Return [x, y] of the center of cell containing provided text 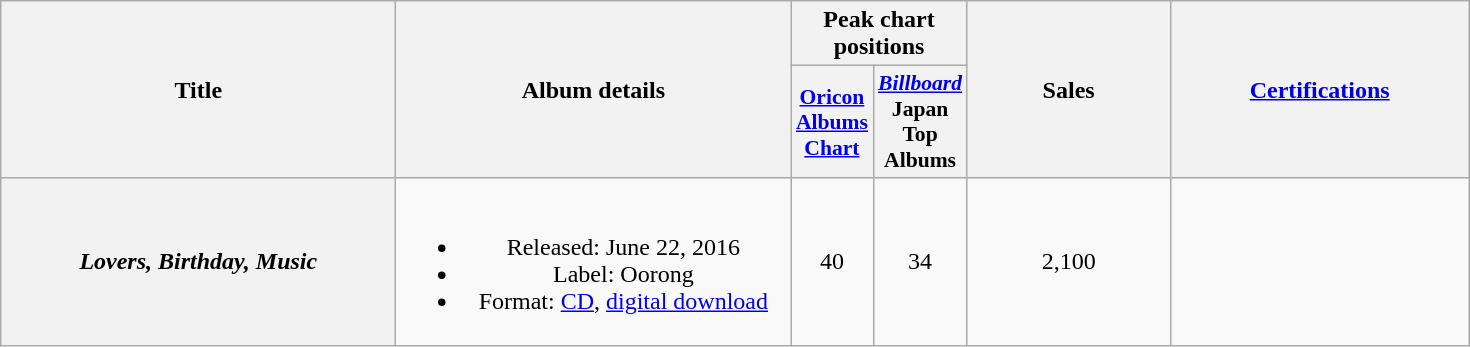
Billboard Japan Top Albums [920, 122]
40 [832, 262]
Sales [1068, 90]
Title [198, 90]
2,100 [1068, 262]
Album details [594, 90]
Peak chart positions [879, 34]
Oricon Albums Chart [832, 122]
34 [920, 262]
Lovers, Birthday, Music [198, 262]
Released: June 22, 2016Label: OorongFormat: CD, digital download [594, 262]
Certifications [1320, 90]
